Capture the cell that displays the provided text and extract its [X, Y] central coordinate. 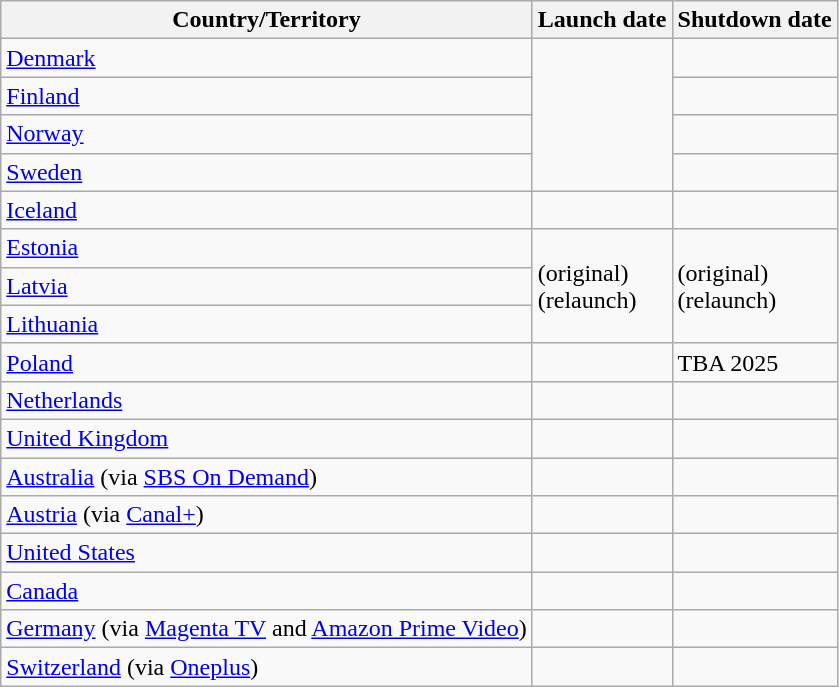
Country/Territory [267, 20]
Latvia [267, 286]
Australia (via SBS On Demand) [267, 477]
United States [267, 553]
Switzerland (via Oneplus) [267, 667]
Estonia [267, 248]
Finland [267, 96]
Netherlands [267, 400]
Lithuania [267, 324]
Shutdown date [754, 20]
Launch date [602, 20]
Germany (via Magenta TV and Amazon Prime Video) [267, 629]
Austria (via Canal+) [267, 515]
United Kingdom [267, 438]
Canada [267, 591]
TBA 2025 [754, 362]
Iceland [267, 210]
Norway [267, 134]
Sweden [267, 172]
Poland [267, 362]
Denmark [267, 58]
